Determine the [X, Y] coordinate at the center of the cell enclosing the given text.  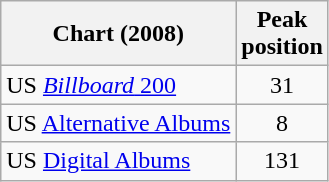
Chart (2008) [118, 34]
US Digital Albums [118, 161]
Peakposition [282, 34]
8 [282, 123]
US Billboard 200 [118, 85]
131 [282, 161]
31 [282, 85]
US Alternative Albums [118, 123]
